Find where the given text appears and provide that cell's center as (x, y) coordinate. 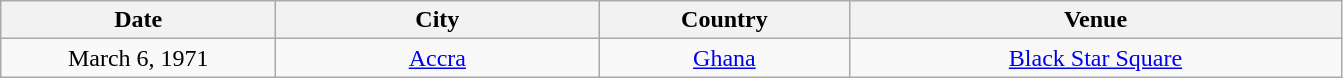
Date (138, 20)
March 6, 1971 (138, 58)
Country (724, 20)
Black Star Square (1096, 58)
Venue (1096, 20)
City (438, 20)
Accra (438, 58)
Ghana (724, 58)
